Determine the (X, Y) coordinate at the center of the cell enclosing the given text.  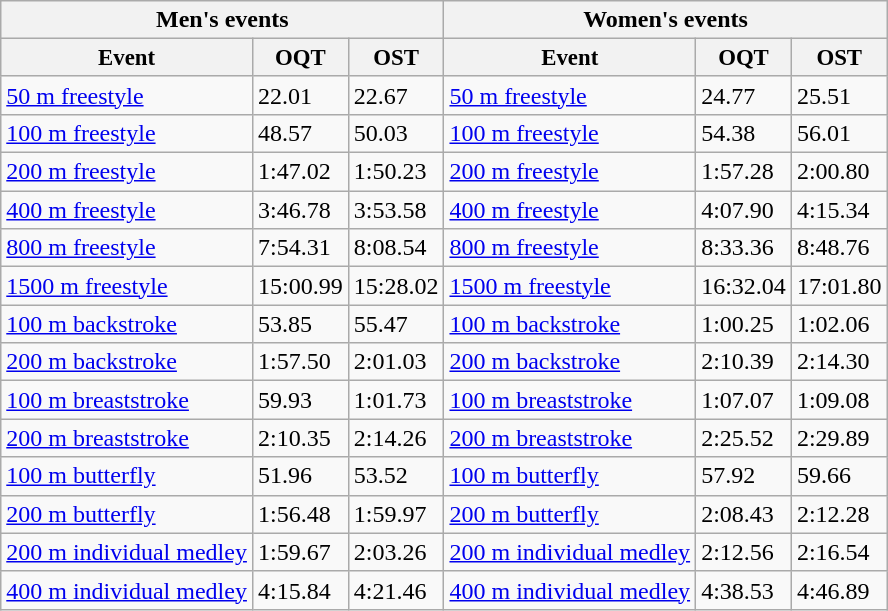
1:47.02 (300, 172)
1:07.07 (744, 400)
1:01.73 (396, 400)
22.67 (396, 95)
7:54.31 (300, 248)
1:59.67 (300, 552)
2:01.03 (396, 362)
Women's events (666, 20)
8:48.76 (839, 248)
53.85 (300, 324)
50.03 (396, 133)
59.93 (300, 400)
2:00.80 (839, 172)
8:08.54 (396, 248)
2:03.26 (396, 552)
1:59.97 (396, 514)
Men's events (222, 20)
4:38.53 (744, 590)
2:12.28 (839, 514)
25.51 (839, 95)
4:15.84 (300, 590)
2:12.56 (744, 552)
2:10.35 (300, 438)
1:50.23 (396, 172)
3:53.58 (396, 210)
48.57 (300, 133)
2:16.54 (839, 552)
2:25.52 (744, 438)
15:00.99 (300, 286)
1:56.48 (300, 514)
54.38 (744, 133)
1:57.50 (300, 362)
4:46.89 (839, 590)
4:07.90 (744, 210)
4:21.46 (396, 590)
17:01.80 (839, 286)
16:32.04 (744, 286)
2:14.30 (839, 362)
56.01 (839, 133)
1:09.08 (839, 400)
4:15.34 (839, 210)
59.66 (839, 476)
1:57.28 (744, 172)
22.01 (300, 95)
24.77 (744, 95)
1:02.06 (839, 324)
15:28.02 (396, 286)
53.52 (396, 476)
57.92 (744, 476)
2:10.39 (744, 362)
51.96 (300, 476)
3:46.78 (300, 210)
1:00.25 (744, 324)
2:08.43 (744, 514)
2:14.26 (396, 438)
2:29.89 (839, 438)
55.47 (396, 324)
8:33.36 (744, 248)
